Determine the (x, y) coordinate at the center of the cell enclosing the given text.  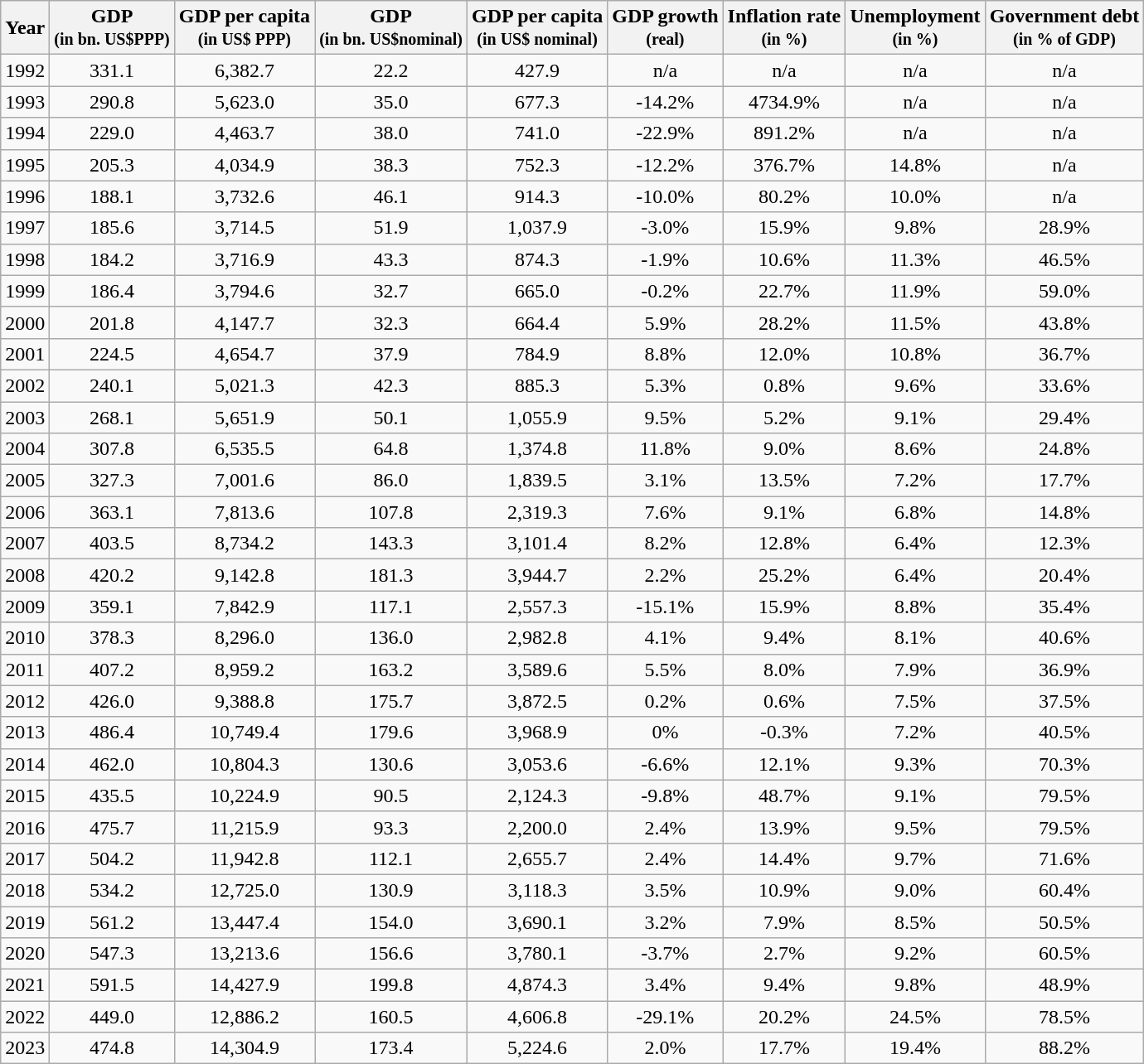
-3.7% (665, 954)
7.6% (665, 512)
46.5% (1064, 259)
547.3 (112, 954)
1,055.9 (537, 417)
8.2% (665, 544)
22.7% (784, 291)
2,982.8 (537, 638)
9.3% (915, 764)
60.5% (1064, 954)
10,224.9 (244, 796)
3,968.9 (537, 733)
29.4% (1064, 417)
6,535.5 (244, 449)
156.6 (391, 954)
2009 (25, 607)
2021 (25, 985)
4734.9% (784, 102)
376.7% (784, 165)
188.1 (112, 196)
12.0% (784, 354)
4,654.7 (244, 354)
51.9 (391, 228)
9.7% (915, 858)
3,101.4 (537, 544)
22.2 (391, 70)
33.6% (1064, 385)
1999 (25, 291)
10,804.3 (244, 764)
Inflation rate(in %) (784, 28)
6,382.7 (244, 70)
4,874.3 (537, 985)
224.5 (112, 354)
13,213.6 (244, 954)
71.6% (1064, 858)
5,021.3 (244, 385)
2020 (25, 954)
Year (25, 28)
43.3 (391, 259)
2013 (25, 733)
9.2% (915, 954)
1,037.9 (537, 228)
664.4 (537, 322)
25.2% (784, 575)
268.1 (112, 417)
1995 (25, 165)
4,463.7 (244, 133)
50.1 (391, 417)
5,224.6 (537, 1048)
2003 (25, 417)
229.0 (112, 133)
184.2 (112, 259)
1996 (25, 196)
2019 (25, 922)
874.3 (537, 259)
130.9 (391, 890)
93.3 (391, 827)
-14.2% (665, 102)
12.3% (1064, 544)
2010 (25, 638)
3,780.1 (537, 954)
8,296.0 (244, 638)
6.8% (915, 512)
2005 (25, 481)
3,714.5 (244, 228)
3,794.6 (244, 291)
3,732.6 (244, 196)
2.7% (784, 954)
12,886.2 (244, 1017)
-15.1% (665, 607)
7,813.6 (244, 512)
240.1 (112, 385)
290.8 (112, 102)
179.6 (391, 733)
8.6% (915, 449)
1997 (25, 228)
20.4% (1064, 575)
13.5% (784, 481)
35.4% (1064, 607)
-9.8% (665, 796)
13.9% (784, 827)
35.0 (391, 102)
3,589.6 (537, 670)
2,124.3 (537, 796)
504.2 (112, 858)
420.2 (112, 575)
10.0% (915, 196)
2,655.7 (537, 858)
130.6 (391, 764)
19.4% (915, 1048)
154.0 (391, 922)
1,374.8 (537, 449)
11.9% (915, 291)
2012 (25, 701)
3,690.1 (537, 922)
5.2% (784, 417)
741.0 (537, 133)
43.8% (1064, 322)
2002 (25, 385)
28.9% (1064, 228)
28.2% (784, 322)
14,427.9 (244, 985)
GDP(in bn. US$PPP) (112, 28)
5,623.0 (244, 102)
42.3 (391, 385)
2023 (25, 1048)
5.9% (665, 322)
181.3 (391, 575)
1992 (25, 70)
407.2 (112, 670)
37.5% (1064, 701)
90.5 (391, 796)
4,606.8 (537, 1017)
9.6% (915, 385)
37.9 (391, 354)
32.7 (391, 291)
435.5 (112, 796)
GDP growth(real) (665, 28)
2018 (25, 890)
2022 (25, 1017)
363.1 (112, 512)
475.7 (112, 827)
677.3 (537, 102)
59.0% (1064, 291)
665.0 (537, 291)
38.0 (391, 133)
48.7% (784, 796)
12,725.0 (244, 890)
8.5% (915, 922)
40.5% (1064, 733)
-6.6% (665, 764)
0% (665, 733)
36.9% (1064, 670)
Government debt(in % of GDP) (1064, 28)
136.0 (391, 638)
891.2% (784, 133)
-29.1% (665, 1017)
11.3% (915, 259)
4.1% (665, 638)
359.1 (112, 607)
13,447.4 (244, 922)
GDP per capita(in US$ PPP) (244, 28)
24.5% (915, 1017)
2.2% (665, 575)
5,651.9 (244, 417)
9,388.8 (244, 701)
-0.3% (784, 733)
0.6% (784, 701)
3,118.3 (537, 890)
2008 (25, 575)
46.1 (391, 196)
11.8% (665, 449)
2017 (25, 858)
2014 (25, 764)
2,200.0 (537, 827)
2016 (25, 827)
199.8 (391, 985)
88.2% (1064, 1048)
2006 (25, 512)
752.3 (537, 165)
449.0 (112, 1017)
3,944.7 (537, 575)
7.5% (915, 701)
10.6% (784, 259)
7,842.9 (244, 607)
-12.2% (665, 165)
201.8 (112, 322)
327.3 (112, 481)
-1.9% (665, 259)
8.1% (915, 638)
8.0% (784, 670)
8,959.2 (244, 670)
474.8 (112, 1048)
48.9% (1064, 985)
GDP(in bn. US$nominal) (391, 28)
20.2% (784, 1017)
Unemployment(in %) (915, 28)
1998 (25, 259)
32.3 (391, 322)
10.8% (915, 354)
117.1 (391, 607)
12.8% (784, 544)
307.8 (112, 449)
2015 (25, 796)
914.3 (537, 196)
163.2 (391, 670)
2,557.3 (537, 607)
38.3 (391, 165)
2.0% (665, 1048)
403.5 (112, 544)
40.6% (1064, 638)
5.3% (665, 385)
10.9% (784, 890)
GDP per capita(in US$ nominal) (537, 28)
2004 (25, 449)
11,215.9 (244, 827)
3,716.9 (244, 259)
5.5% (665, 670)
0.2% (665, 701)
1994 (25, 133)
24.8% (1064, 449)
14.4% (784, 858)
173.4 (391, 1048)
331.1 (112, 70)
175.7 (391, 701)
10,749.4 (244, 733)
143.3 (391, 544)
486.4 (112, 733)
160.5 (391, 1017)
4,034.9 (244, 165)
8,734.2 (244, 544)
3.5% (665, 890)
50.5% (1064, 922)
561.2 (112, 922)
205.3 (112, 165)
462.0 (112, 764)
0.8% (784, 385)
591.5 (112, 985)
784.9 (537, 354)
3.1% (665, 481)
112.1 (391, 858)
885.3 (537, 385)
1,839.5 (537, 481)
70.3% (1064, 764)
-3.0% (665, 228)
3.4% (665, 985)
2,319.3 (537, 512)
11.5% (915, 322)
-0.2% (665, 291)
11,942.8 (244, 858)
2000 (25, 322)
78.5% (1064, 1017)
1993 (25, 102)
-10.0% (665, 196)
427.9 (537, 70)
107.8 (391, 512)
7,001.6 (244, 481)
9,142.8 (244, 575)
2007 (25, 544)
186.4 (112, 291)
2011 (25, 670)
4,147.7 (244, 322)
3,872.5 (537, 701)
-22.9% (665, 133)
80.2% (784, 196)
60.4% (1064, 890)
2001 (25, 354)
534.2 (112, 890)
3,053.6 (537, 764)
426.0 (112, 701)
14,304.9 (244, 1048)
378.3 (112, 638)
3.2% (665, 922)
64.8 (391, 449)
185.6 (112, 228)
86.0 (391, 481)
12.1% (784, 764)
36.7% (1064, 354)
